Identify which cell holds the provided text, then report its (X, Y) central coordinate. 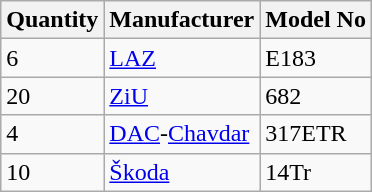
4 (52, 134)
ZiU (182, 96)
317ETR (316, 134)
10 (52, 172)
Model No (316, 20)
6 (52, 58)
LAZ (182, 58)
Manufacturer (182, 20)
DAC-Chavdar (182, 134)
682 (316, 96)
Quantity (52, 20)
E183 (316, 58)
Škoda (182, 172)
20 (52, 96)
14Tr (316, 172)
